From the cell containing the given text, extract its center point as [X, Y] coordinate. 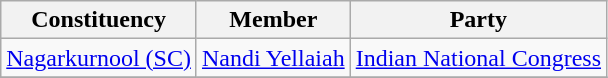
Member [273, 20]
Constituency [99, 20]
Nandi Yellaiah [273, 58]
Nagarkurnool (SC) [99, 58]
Party [478, 20]
Indian National Congress [478, 58]
